Pinpoint the cell where the given text exists, returning its [x, y] midpoint coordinate. 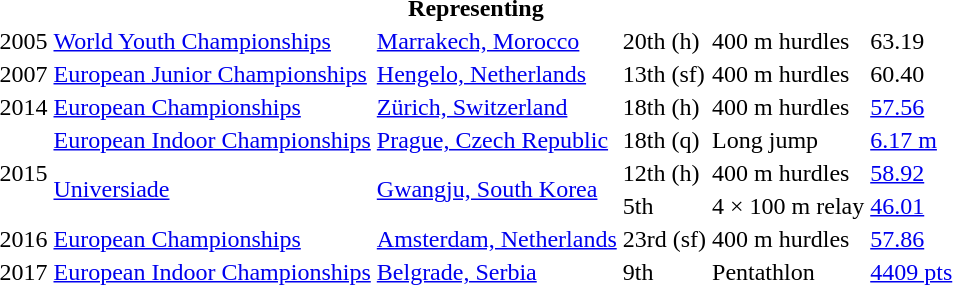
18th (q) [664, 140]
World Youth Championships [212, 41]
12th (h) [664, 173]
5th [664, 206]
18th (h) [664, 107]
Amsterdam, Netherlands [496, 239]
European Junior Championships [212, 74]
4 × 100 m relay [788, 206]
Hengelo, Netherlands [496, 74]
Marrakech, Morocco [496, 41]
13th (sf) [664, 74]
European Indoor Championships [212, 140]
Zürich, Switzerland [496, 107]
Prague, Czech Republic [496, 140]
23rd (sf) [664, 239]
20th (h) [664, 41]
Gwangju, South Korea [496, 190]
Universiade [212, 190]
Long jump [788, 140]
